Provide the [x, y] coordinate of the cell's center where the given text is located.  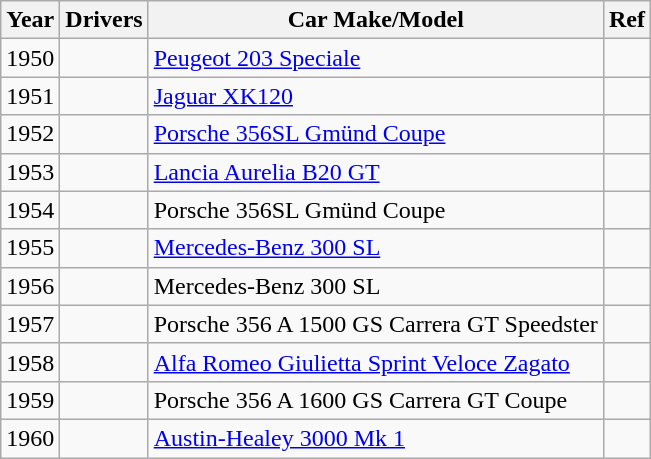
1956 [30, 286]
Drivers [104, 20]
1951 [30, 96]
Year [30, 20]
1952 [30, 134]
Lancia Aurelia B20 GT [376, 172]
1960 [30, 438]
Austin-Healey 3000 Mk 1 [376, 438]
1957 [30, 324]
1955 [30, 248]
Alfa Romeo Giulietta Sprint Veloce Zagato [376, 362]
Car Make/Model [376, 20]
1953 [30, 172]
Peugeot 203 Speciale [376, 58]
Jaguar XK120 [376, 96]
1958 [30, 362]
Porsche 356 A 1600 GS Carrera GT Coupe [376, 400]
1959 [30, 400]
1954 [30, 210]
Porsche 356 A 1500 GS Carrera GT Speedster [376, 324]
Ref [626, 20]
1950 [30, 58]
